Capture the cell that displays the provided text and extract its [X, Y] central coordinate. 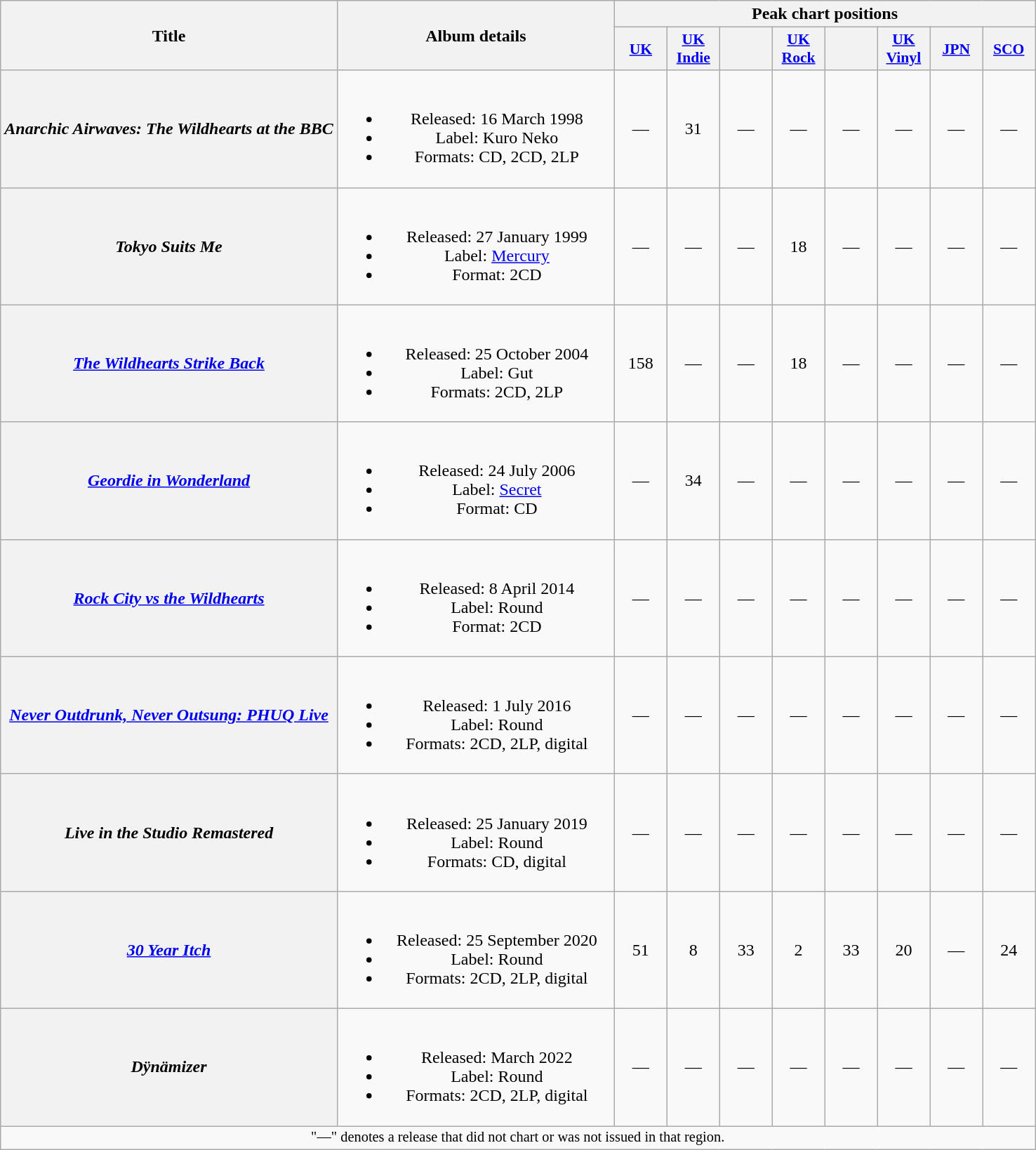
UK [640, 49]
UKIndie [693, 49]
24 [1009, 949]
34 [693, 480]
Dÿnämizer [169, 1067]
Released: 24 July 2006Label: SecretFormat: CD [476, 480]
Live in the Studio Remastered [169, 833]
2 [799, 949]
Released: March 2022Label: RoundFormats: 2CD, 2LP, digital [476, 1067]
Released: 25 October 2004Label: GutFormats: 2CD, 2LP [476, 364]
Tokyo Suits Me [169, 246]
Peak chart positions [824, 14]
The Wildhearts Strike Back [169, 364]
UKRock [799, 49]
Title [169, 35]
Released: 8 April 2014Label: RoundFormat: 2CD [476, 598]
31 [693, 129]
Released: 27 January 1999Label: MercuryFormat: 2CD [476, 246]
SCO [1009, 49]
Album details [476, 35]
Geordie in Wonderland [169, 480]
Released: 25 January 2019Label: RoundFormats: CD, digital [476, 833]
"—" denotes a release that did not chart or was not issued in that region. [518, 1138]
Never Outdrunk, Never Outsung: PHUQ Live [169, 715]
Released: 1 July 2016Label: RoundFormats: 2CD, 2LP, digital [476, 715]
51 [640, 949]
30 Year Itch [169, 949]
Anarchic Airwaves: The Wildhearts at the BBC [169, 129]
Released: 16 March 1998Label: Kuro NekoFormats: CD, 2CD, 2LP [476, 129]
Released: 25 September 2020Label: RoundFormats: 2CD, 2LP, digital [476, 949]
JPN [956, 49]
20 [904, 949]
UKVinyl [904, 49]
158 [640, 364]
Rock City vs the Wildhearts [169, 598]
8 [693, 949]
